Output the (x, y) coordinate of the center of the cell containing the given text.  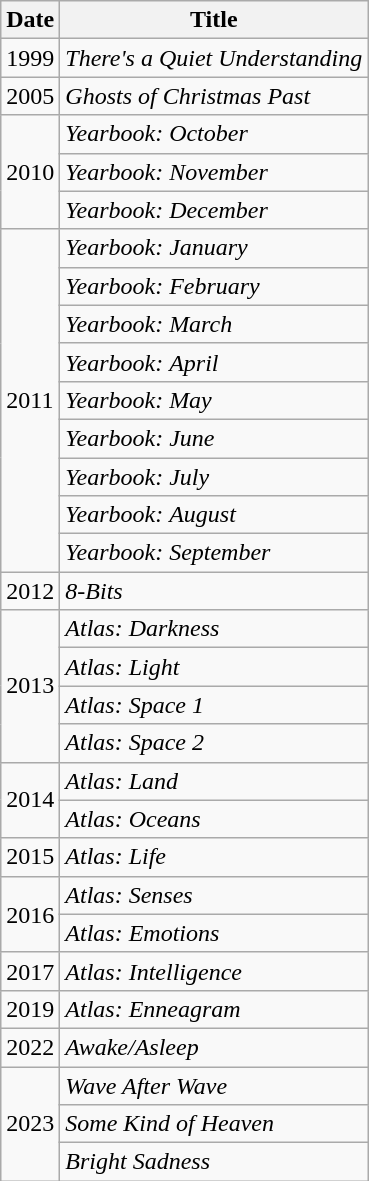
Yearbook: November (214, 172)
Atlas: Intelligence (214, 971)
Atlas: Light (214, 667)
Ghosts of Christmas Past (214, 96)
2015 (30, 857)
Yearbook: June (214, 438)
Atlas: Space 2 (214, 743)
Yearbook: April (214, 362)
1999 (30, 58)
Some Kind of Heaven (214, 1124)
Yearbook: October (214, 134)
2017 (30, 971)
Yearbook: March (214, 324)
Awake/Asleep (214, 1047)
Atlas: Senses (214, 895)
Atlas: Enneagram (214, 1009)
Date (30, 20)
8-Bits (214, 591)
Atlas: Space 1 (214, 705)
2019 (30, 1009)
2022 (30, 1047)
2013 (30, 686)
Atlas: Emotions (214, 933)
2010 (30, 172)
There's a Quiet Understanding (214, 58)
Yearbook: December (214, 210)
Atlas: Land (214, 781)
2016 (30, 914)
Yearbook: January (214, 248)
2014 (30, 800)
Yearbook: February (214, 286)
Atlas: Darkness (214, 629)
Yearbook: September (214, 553)
Atlas: Life (214, 857)
Bright Sadness (214, 1162)
Atlas: Oceans (214, 819)
2011 (30, 400)
2012 (30, 591)
Yearbook: August (214, 515)
Wave After Wave (214, 1085)
Yearbook: May (214, 400)
2005 (30, 96)
Yearbook: July (214, 477)
2023 (30, 1123)
Title (214, 20)
